Locate the cell with the specified text and output its [X, Y] center coordinate. 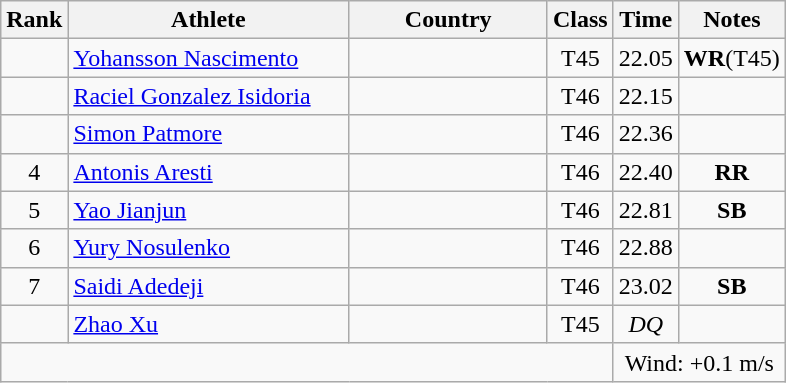
Antonis Aresti [208, 172]
Yohansson Nascimento [208, 58]
23.02 [646, 286]
22.15 [646, 96]
WR(T45) [732, 58]
5 [34, 210]
Yury Nosulenko [208, 248]
Simon Patmore [208, 134]
22.40 [646, 172]
Country [448, 20]
4 [34, 172]
Saidi Adedeji [208, 286]
Time [646, 20]
Athlete [208, 20]
Wind: +0.1 m/s [699, 362]
22.05 [646, 58]
Raciel Gonzalez Isidoria [208, 96]
22.88 [646, 248]
Zhao Xu [208, 324]
22.81 [646, 210]
Notes [732, 20]
Class [580, 20]
22.36 [646, 134]
Yao Jianjun [208, 210]
Rank [34, 20]
7 [34, 286]
6 [34, 248]
RR [732, 172]
DQ [646, 324]
